For the text-containing cell, return its midpoint in [X, Y] coordinate format. 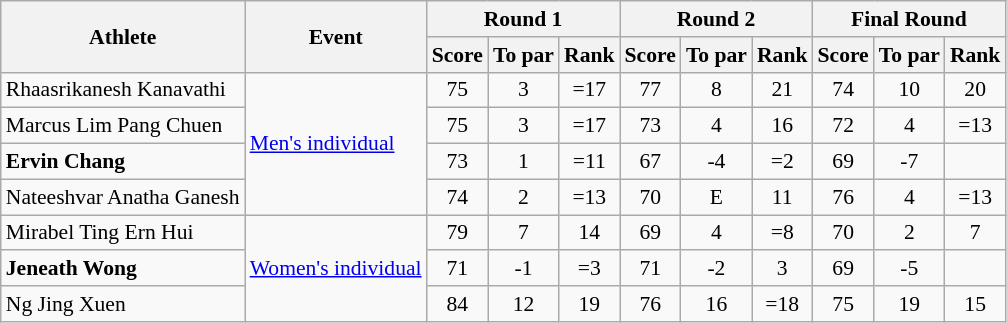
Nateeshvar Anatha Ganesh [123, 197]
72 [842, 126]
77 [650, 90]
Event [336, 36]
Women's individual [336, 268]
8 [716, 90]
Round 2 [716, 19]
=8 [782, 233]
-4 [716, 162]
20 [976, 90]
Jeneath Wong [123, 269]
=3 [590, 269]
Mirabel Ting Ern Hui [123, 233]
67 [650, 162]
-5 [910, 269]
Marcus Lim Pang Chuen [123, 126]
79 [458, 233]
=11 [590, 162]
-2 [716, 269]
10 [910, 90]
Ervin Chang [123, 162]
Athlete [123, 36]
84 [458, 304]
Round 1 [524, 19]
1 [524, 162]
=18 [782, 304]
=2 [782, 162]
Ng Jing Xuen [123, 304]
15 [976, 304]
11 [782, 197]
E [716, 197]
14 [590, 233]
Rhaasrikanesh Kanavathi [123, 90]
Final Round [908, 19]
Men's individual [336, 143]
-1 [524, 269]
-7 [910, 162]
12 [524, 304]
21 [782, 90]
